Return (x, y) of the center of cell containing provided text 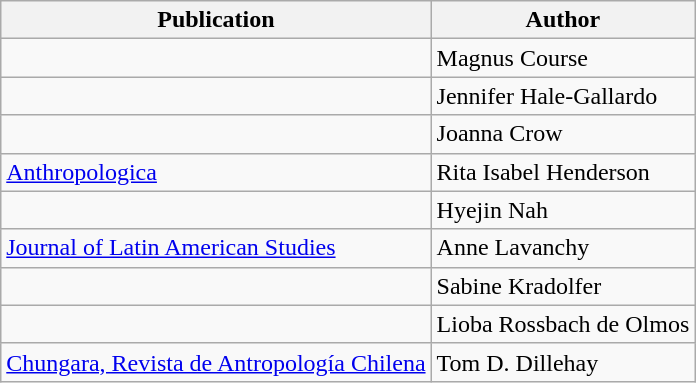
Journal of Latin American Studies (216, 248)
Anne Lavanchy (563, 248)
Publication (216, 20)
Jennifer Hale-Gallardo (563, 96)
Rita Isabel Henderson (563, 172)
Chungara, Revista de Antropología Chilena (216, 362)
Sabine Kradolfer (563, 286)
Author (563, 20)
Joanna Crow (563, 134)
Lioba Rossbach de Olmos (563, 324)
Hyejin Nah (563, 210)
Magnus Course (563, 58)
Anthropologica (216, 172)
Tom D. Dillehay (563, 362)
